Pinpoint the cell where the given text exists, returning its (x, y) midpoint coordinate. 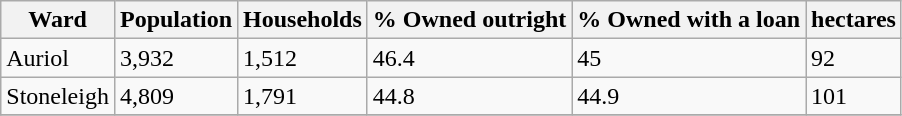
44.9 (689, 96)
46.4 (469, 58)
% Owned outright (469, 20)
Ward (58, 20)
1,512 (303, 58)
4,809 (176, 96)
101 (854, 96)
45 (689, 58)
Population (176, 20)
1,791 (303, 96)
Households (303, 20)
92 (854, 58)
% Owned with a loan (689, 20)
hectares (854, 20)
Stoneleigh (58, 96)
3,932 (176, 58)
44.8 (469, 96)
Auriol (58, 58)
